Search for the cell housing the specified text and yield its [X, Y] center coordinate. 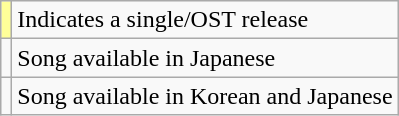
Song available in Japanese [205, 58]
Song available in Korean and Japanese [205, 96]
Indicates a single/OST release [205, 20]
